Detect which cell encompasses the target text, then output its [X, Y] center coordinate. 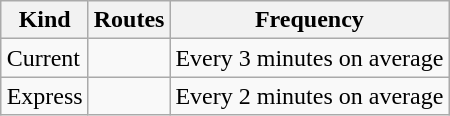
Current [44, 58]
Every 3 minutes on average [310, 58]
Express [44, 96]
Kind [44, 20]
Frequency [310, 20]
Every 2 minutes on average [310, 96]
Routes [129, 20]
